From the cell containing the given text, extract its center point as [X, Y] coordinate. 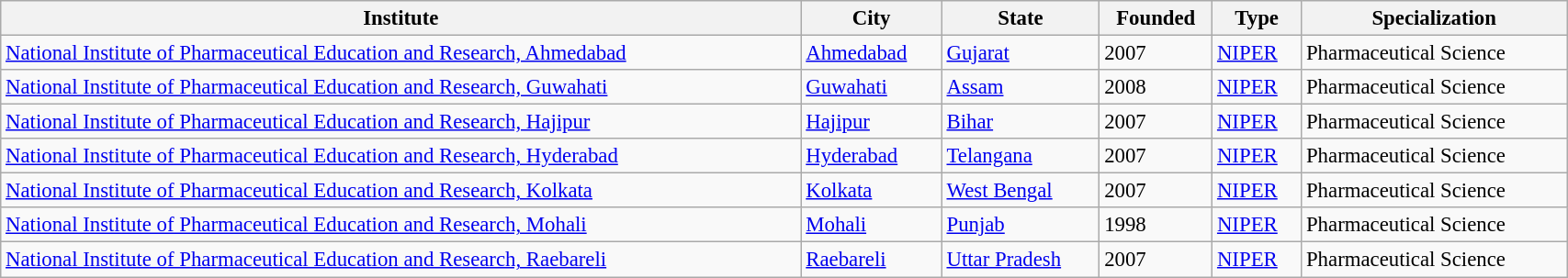
West Bengal [1021, 191]
Punjab [1021, 225]
Telangana [1021, 156]
National Institute of Pharmaceutical Education and Research, Hajipur [400, 122]
Kolkata [871, 191]
National Institute of Pharmaceutical Education and Research, Ahmedabad [400, 53]
Ahmedabad [871, 53]
Founded [1156, 18]
Guwahati [871, 87]
Institute [400, 18]
Hyderabad [871, 156]
State [1021, 18]
1998 [1156, 225]
National Institute of Pharmaceutical Education and Research, Mohali [400, 225]
Hajipur [871, 122]
Uttar Pradesh [1021, 260]
Bihar [1021, 122]
National Institute of Pharmaceutical Education and Research, Hyderabad [400, 156]
National Institute of Pharmaceutical Education and Research, Raebareli [400, 260]
2008 [1156, 87]
Gujarat [1021, 53]
Specialization [1435, 18]
Type [1257, 18]
Mohali [871, 225]
Assam [1021, 87]
National Institute of Pharmaceutical Education and Research, Kolkata [400, 191]
National Institute of Pharmaceutical Education and Research, Guwahati [400, 87]
City [871, 18]
Raebareli [871, 260]
